For the text-containing cell, return its midpoint in (x, y) coordinate format. 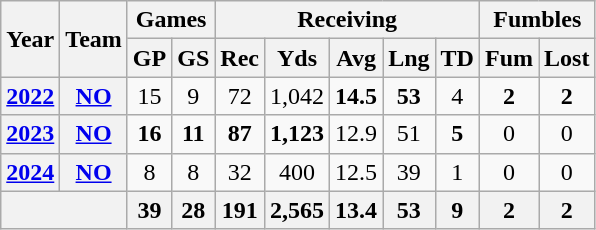
400 (298, 172)
15 (149, 96)
Games (170, 20)
12.5 (356, 172)
2,565 (298, 210)
1,123 (298, 134)
Receiving (348, 20)
Fum (508, 58)
13.4 (356, 210)
Lost (567, 58)
2024 (30, 172)
1,042 (298, 96)
Fumbles (536, 20)
2022 (30, 96)
Lng (409, 58)
Year (30, 39)
28 (194, 210)
Avg (356, 58)
12.9 (356, 134)
16 (149, 134)
TD (457, 58)
14.5 (356, 96)
Rec (240, 58)
5 (457, 134)
1 (457, 172)
2023 (30, 134)
11 (194, 134)
51 (409, 134)
191 (240, 210)
87 (240, 134)
GP (149, 58)
4 (457, 96)
Team (94, 39)
32 (240, 172)
72 (240, 96)
GS (194, 58)
Yds (298, 58)
